Scan for the cell matching the given text and deliver its (x, y) coordinate at center. 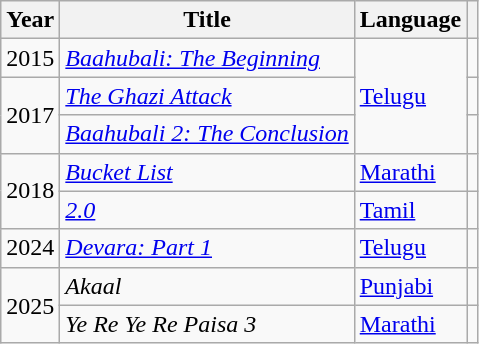
Baahubali 2: The Conclusion (207, 134)
Ye Re Ye Re Paisa 3 (207, 324)
Year (30, 20)
2024 (30, 248)
The Ghazi Attack (207, 96)
Punjabi (410, 286)
Akaal (207, 286)
2.0 (207, 210)
2025 (30, 305)
Tamil (410, 210)
Devara: Part 1 (207, 248)
Bucket List (207, 172)
Baahubali: The Beginning (207, 58)
2017 (30, 115)
2015 (30, 58)
Title (207, 20)
2018 (30, 191)
Language (410, 20)
